Find where the given text appears and provide that cell's center as [x, y] coordinate. 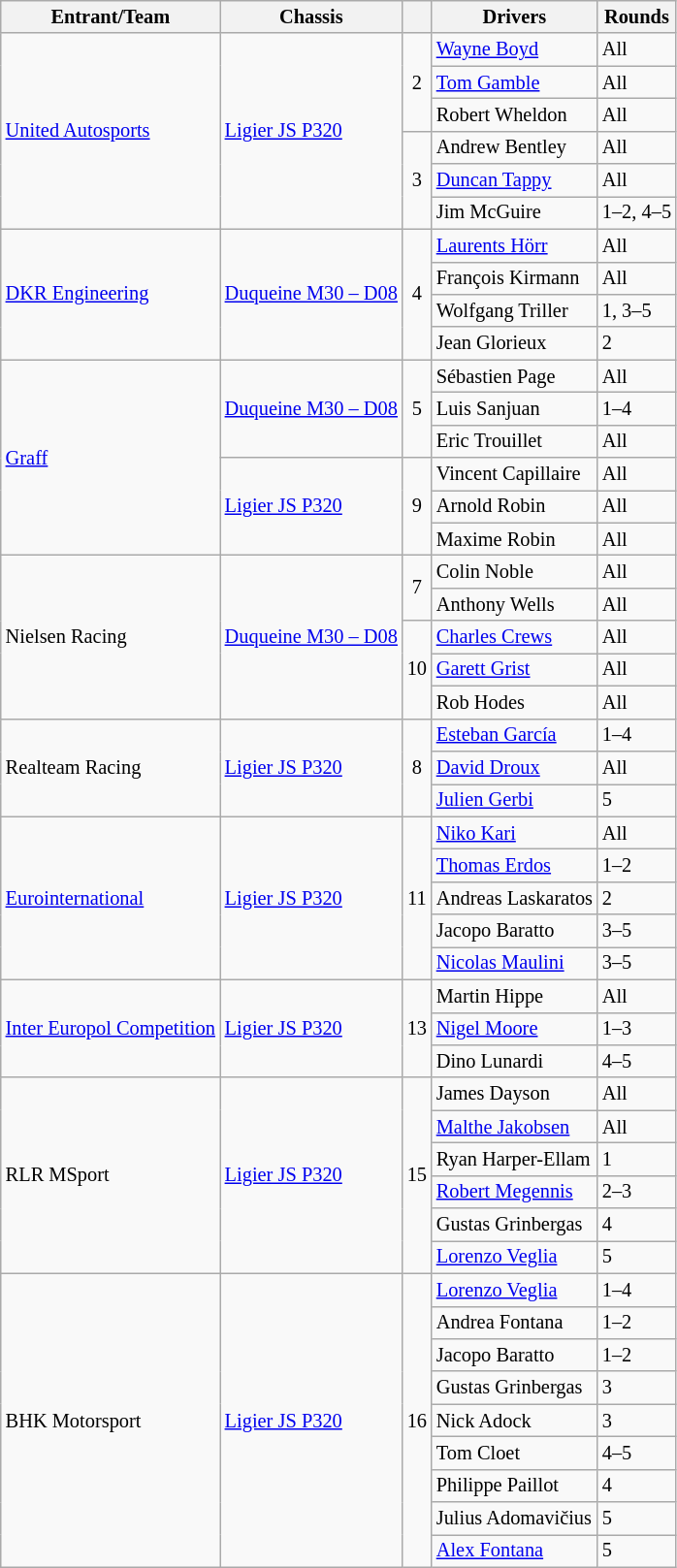
Tom Cloet [514, 1453]
United Autosports [111, 131]
Nicolas Maulini [514, 963]
James Dayson [514, 1094]
Laurents Hörr [514, 245]
9 [417, 506]
BHK Motorsport [111, 1420]
Eurointernational [111, 898]
Entrant/Team [111, 16]
Philippe Paillot [514, 1486]
Robert Wheldon [514, 114]
Alex Fontana [514, 1551]
Jean Glorieux [514, 343]
Nielsen Racing [111, 636]
Garett Grist [514, 669]
Arnold Robin [514, 506]
David Droux [514, 767]
Dino Lunardi [514, 1061]
Jim McGuire [514, 212]
Tom Gamble [514, 82]
2–3 [636, 1192]
1–2, 4–5 [636, 212]
Rob Hodes [514, 702]
Eric Trouillet [514, 441]
1–3 [636, 1029]
Nigel Moore [514, 1029]
1, 3–5 [636, 310]
Julien Gerbi [514, 800]
DKR Engineering [111, 295]
Niko Kari [514, 833]
Vincent Capillaire [514, 474]
Colin Noble [514, 571]
Ryan Harper-Ellam [514, 1159]
Thomas Erdos [514, 865]
Wayne Boyd [514, 49]
16 [417, 1420]
Esteban García [514, 735]
1 [636, 1159]
Duncan Tappy [514, 180]
Graff [111, 458]
Wolfgang Triller [514, 310]
10 [417, 669]
Nick Adock [514, 1421]
Sébastien Page [514, 376]
Maxime Robin [514, 539]
Anthony Wells [514, 604]
15 [417, 1175]
Inter Europol Competition [111, 1028]
Charles Crews [514, 637]
13 [417, 1028]
Julius Adomavičius [514, 1519]
Malthe Jakobsen [514, 1127]
Drivers [514, 16]
Andreas Laskaratos [514, 898]
Robert Megennis [514, 1192]
François Kirmann [514, 278]
Rounds [636, 16]
Realteam Racing [111, 768]
Luis Sanjuan [514, 408]
8 [417, 768]
Martin Hippe [514, 996]
Andrea Fontana [514, 1323]
RLR MSport [111, 1175]
11 [417, 898]
Andrew Bentley [514, 147]
Chassis [311, 16]
7 [417, 588]
